Extract the (X, Y) coordinate from the center of the cell holding the provided text.  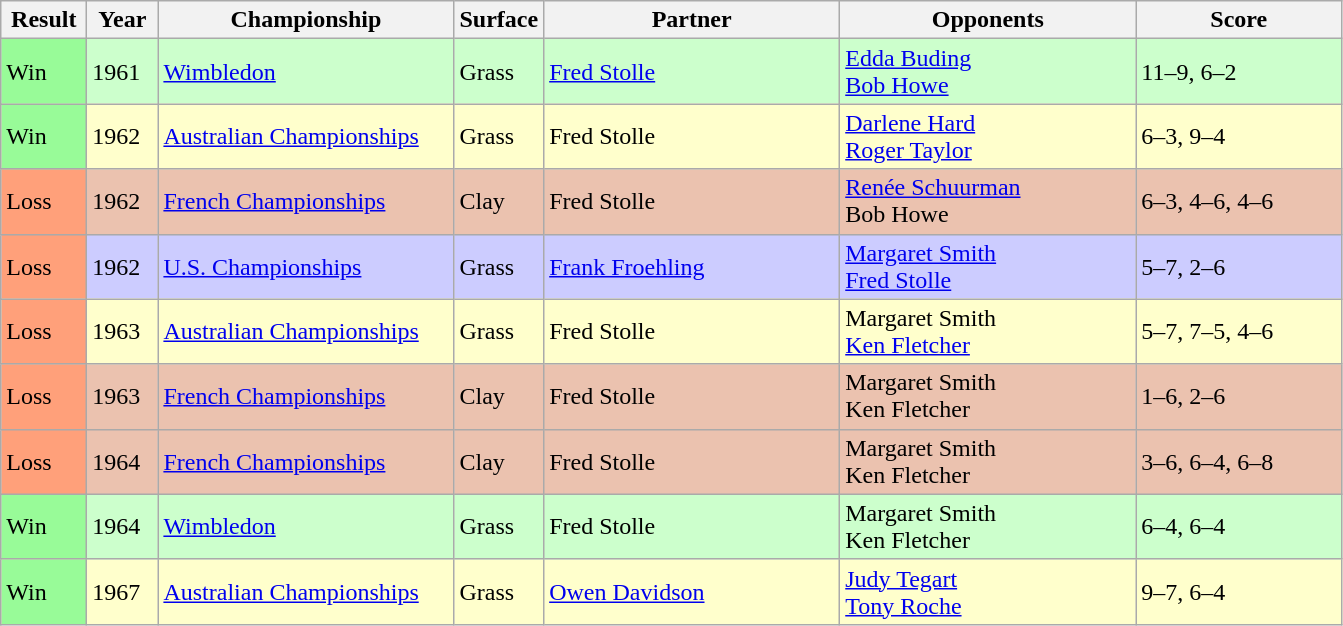
Margaret Smith Fred Stolle (988, 266)
6–3, 4–6, 4–6 (1239, 202)
1–6, 2–6 (1239, 396)
Score (1239, 20)
Edda Buding Bob Howe (988, 72)
6–3, 9–4 (1239, 136)
Partner (692, 20)
1967 (122, 592)
Championship (306, 20)
3–6, 6–4, 6–8 (1239, 462)
5–7, 2–6 (1239, 266)
Judy Tegart Tony Roche (988, 592)
Owen Davidson (692, 592)
Darlene Hard Roger Taylor (988, 136)
Year (122, 20)
5–7, 7–5, 4–6 (1239, 332)
1961 (122, 72)
Surface (499, 20)
9–7, 6–4 (1239, 592)
Renée Schuurman Bob Howe (988, 202)
6–4, 6–4 (1239, 526)
11–9, 6–2 (1239, 72)
Opponents (988, 20)
Frank Froehling (692, 266)
Result (44, 20)
U.S. Championships (306, 266)
